Return the (x, y) coordinate for the center point of the cell that contains the specified text.  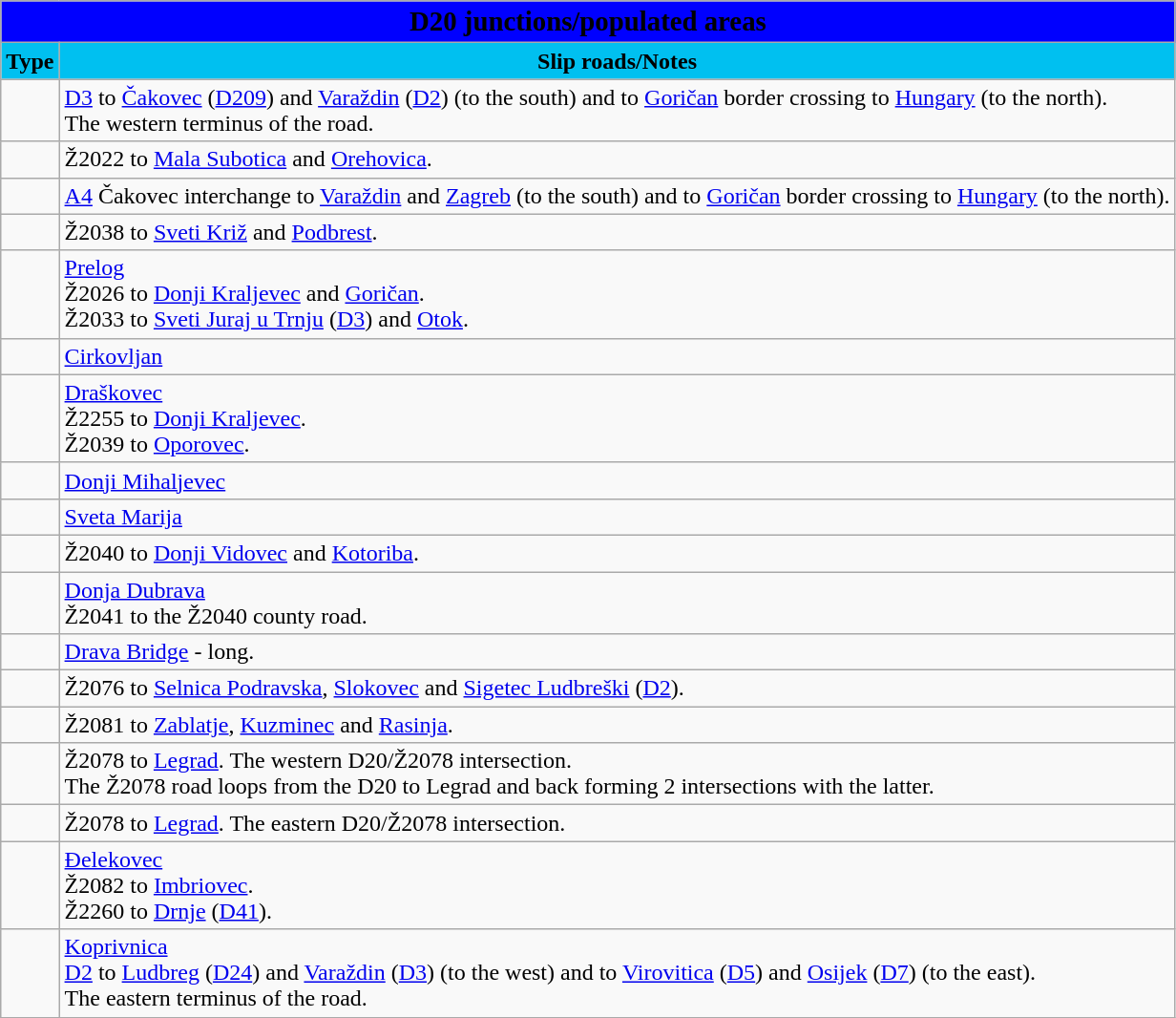
PrelogŽ2026 to Donji Kraljevec and Goričan.Ž2033 to Sveti Juraj u Trnju (D3) and Otok. (617, 294)
Ž2081 to Zablatje, Kuzminec and Rasinja. (617, 725)
Ž2078 to Legrad. The western D20/Ž2078 intersection.The Ž2078 road loops from the D20 to Legrad and back forming 2 intersections with the latter. (617, 774)
ĐelekovecŽ2082 to Imbriovec.Ž2260 to Drnje (D41). (617, 885)
A4 Čakovec interchange to Varaždin and Zagreb (to the south) and to Goričan border crossing to Hungary (to the north). (617, 196)
Ž2038 to Sveti Križ and Podbrest. (617, 232)
Slip roads/Notes (617, 61)
Ž2040 to Donji Vidovec and Kotoriba. (617, 553)
DraškovecŽ2255 to Donji Kraljevec.Ž2039 to Oporovec. (617, 418)
D3 to Čakovec (D209) and Varaždin (D2) (to the south) and to Goričan border crossing to Hungary (to the north).The western terminus of the road. (617, 111)
Ž2022 to Mala Subotica and Orehovica. (617, 159)
Ž2078 to Legrad. The eastern D20/Ž2078 intersection. (617, 823)
Cirkovljan (617, 356)
Koprivnica D2 to Ludbreg (D24) and Varaždin (D3) (to the west) and to Virovitica (D5) and Osijek (D7) (to the east).The eastern terminus of the road. (617, 973)
Donja DubravaŽ2041 to the Ž2040 county road. (617, 602)
Ž2076 to Selnica Podravska, Slokovec and Sigetec Ludbreški (D2). (617, 689)
D20 junctions/populated areas (588, 22)
Type (31, 61)
Drava Bridge - long. (617, 652)
Sveta Marija (617, 517)
Donji Mihaljevec (617, 480)
